Identify which cell holds the provided text, then report its [X, Y] central coordinate. 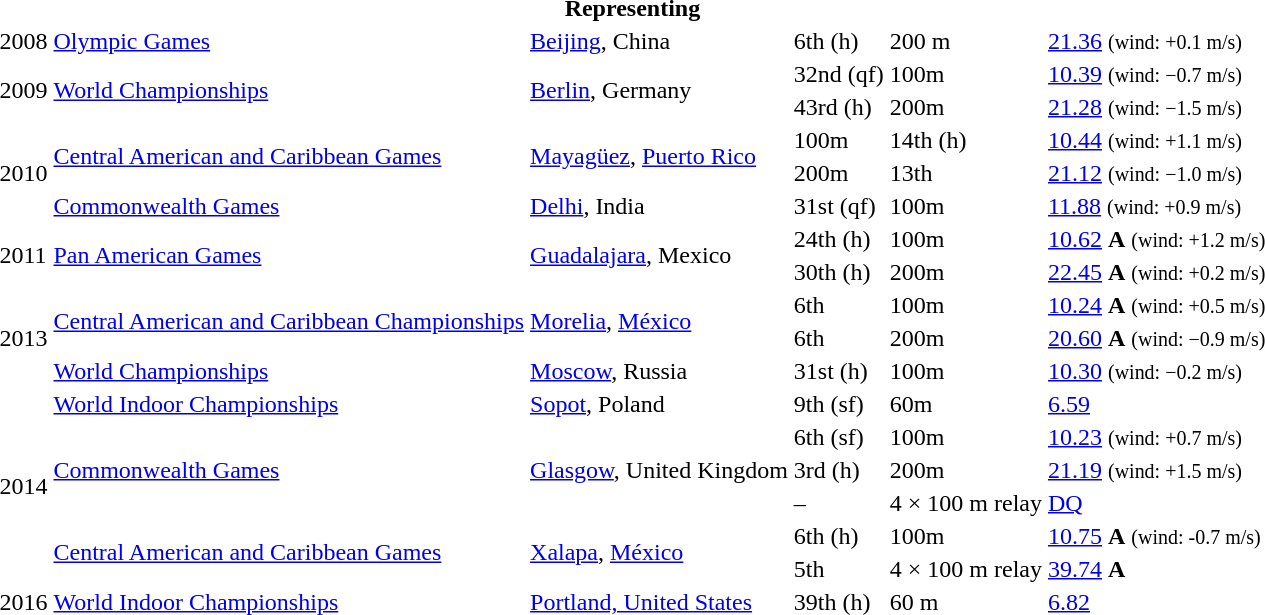
Glasgow, United Kingdom [660, 470]
43rd (h) [838, 107]
World Indoor Championships [289, 404]
32nd (qf) [838, 74]
Beijing, China [660, 41]
13th [966, 173]
200 m [966, 41]
14th (h) [966, 140]
– [838, 503]
3rd (h) [838, 470]
Sopot, Poland [660, 404]
Berlin, Germany [660, 90]
Moscow, Russia [660, 371]
24th (h) [838, 239]
Central American and Caribbean Championships [289, 322]
Olympic Games [289, 41]
Delhi, India [660, 206]
6th (sf) [838, 437]
Mayagüez, Puerto Rico [660, 156]
30th (h) [838, 272]
Morelia, México [660, 322]
60m [966, 404]
Xalapa, México [660, 552]
Pan American Games [289, 256]
31st (qf) [838, 206]
5th [838, 569]
9th (sf) [838, 404]
31st (h) [838, 371]
Guadalajara, Mexico [660, 256]
